Return [X, Y] of the center of cell containing provided text 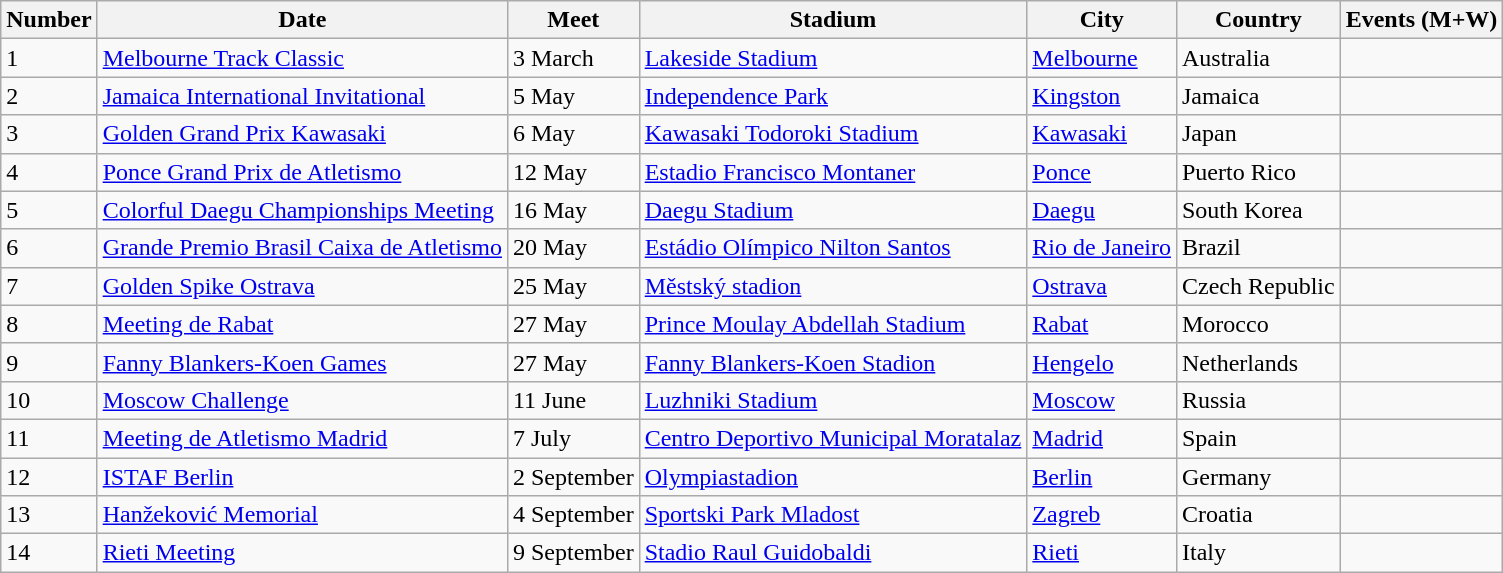
Meeting de Rabat [302, 324]
Madrid [1102, 438]
Number [49, 20]
Zagreb [1102, 515]
Kawasaki [1102, 134]
16 May [573, 210]
Morocco [1258, 324]
10 [49, 400]
11 June [573, 400]
Jamaica [1258, 96]
Ponce Grand Prix de Atletismo [302, 172]
2 [49, 96]
Country [1258, 20]
Moscow Challenge [302, 400]
Ponce [1102, 172]
South Korea [1258, 210]
Berlin [1102, 477]
Estádio Olímpico Nilton Santos [833, 248]
8 [49, 324]
Netherlands [1258, 362]
Estadio Francisco Montaner [833, 172]
12 May [573, 172]
City [1102, 20]
11 [49, 438]
Moscow [1102, 400]
7 [49, 286]
Daegu Stadium [833, 210]
5 [49, 210]
Rio de Janeiro [1102, 248]
Lakeside Stadium [833, 58]
Russia [1258, 400]
Prince Moulay Abdellah Stadium [833, 324]
Date [302, 20]
Italy [1258, 553]
Puerto Rico [1258, 172]
14 [49, 553]
Daegu [1102, 210]
Fanny Blankers-Koen Stadion [833, 362]
Meet [573, 20]
Rabat [1102, 324]
2 September [573, 477]
Jamaica International Invitational [302, 96]
9 September [573, 553]
Australia [1258, 58]
Rieti Meeting [302, 553]
Germany [1258, 477]
Hanžeković Memorial [302, 515]
Czech Republic [1258, 286]
Brazil [1258, 248]
Ostrava [1102, 286]
Rieti [1102, 553]
1 [49, 58]
Golden Grand Prix Kawasaki [302, 134]
Sportski Park Mladost [833, 515]
7 July [573, 438]
25 May [573, 286]
4 September [573, 515]
6 May [573, 134]
Meeting de Atletismo Madrid [302, 438]
Luzhniki Stadium [833, 400]
Croatia [1258, 515]
Japan [1258, 134]
Stadio Raul Guidobaldi [833, 553]
3 [49, 134]
Kingston [1102, 96]
Městský stadion [833, 286]
3 March [573, 58]
Colorful Daegu Championships Meeting [302, 210]
9 [49, 362]
ISTAF Berlin [302, 477]
Fanny Blankers-Koen Games [302, 362]
Melbourne Track Classic [302, 58]
Golden Spike Ostrava [302, 286]
Olympiastadion [833, 477]
13 [49, 515]
Stadium [833, 20]
Kawasaki Todoroki Stadium [833, 134]
6 [49, 248]
20 May [573, 248]
Centro Deportivo Municipal Moratalaz [833, 438]
4 [49, 172]
Events (M+W) [1422, 20]
Independence Park [833, 96]
12 [49, 477]
Spain [1258, 438]
Melbourne [1102, 58]
Grande Premio Brasil Caixa de Atletismo [302, 248]
5 May [573, 96]
Hengelo [1102, 362]
